Return the [x, y] coordinate for the center point of the cell that contains the specified text.  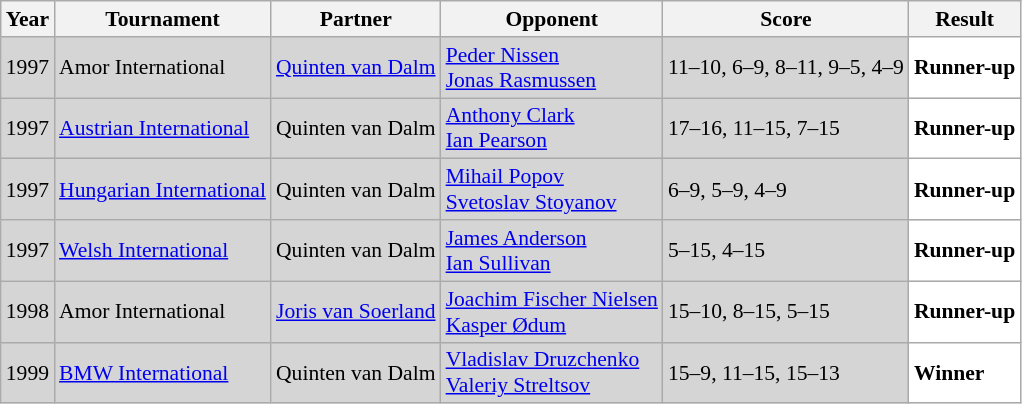
James Anderson Ian Sullivan [552, 250]
Joachim Fischer Nielsen Kasper Ødum [552, 312]
Welsh International [162, 250]
Score [786, 19]
Mihail Popov Svetoslav Stoyanov [552, 190]
6–9, 5–9, 4–9 [786, 190]
Peder Nissen Jonas Rasmussen [552, 68]
Year [28, 19]
Vladislav Druzchenko Valeriy Streltsov [552, 372]
Austrian International [162, 128]
Opponent [552, 19]
Partner [356, 19]
Hungarian International [162, 190]
11–10, 6–9, 8–11, 9–5, 4–9 [786, 68]
15–10, 8–15, 5–15 [786, 312]
Anthony Clark Ian Pearson [552, 128]
5–15, 4–15 [786, 250]
Tournament [162, 19]
1998 [28, 312]
Joris van Soerland [356, 312]
17–16, 11–15, 7–15 [786, 128]
Winner [964, 372]
BMW International [162, 372]
Result [964, 19]
1999 [28, 372]
15–9, 11–15, 15–13 [786, 372]
